Extract the (x, y) coordinate from the center of the cell holding the provided text.  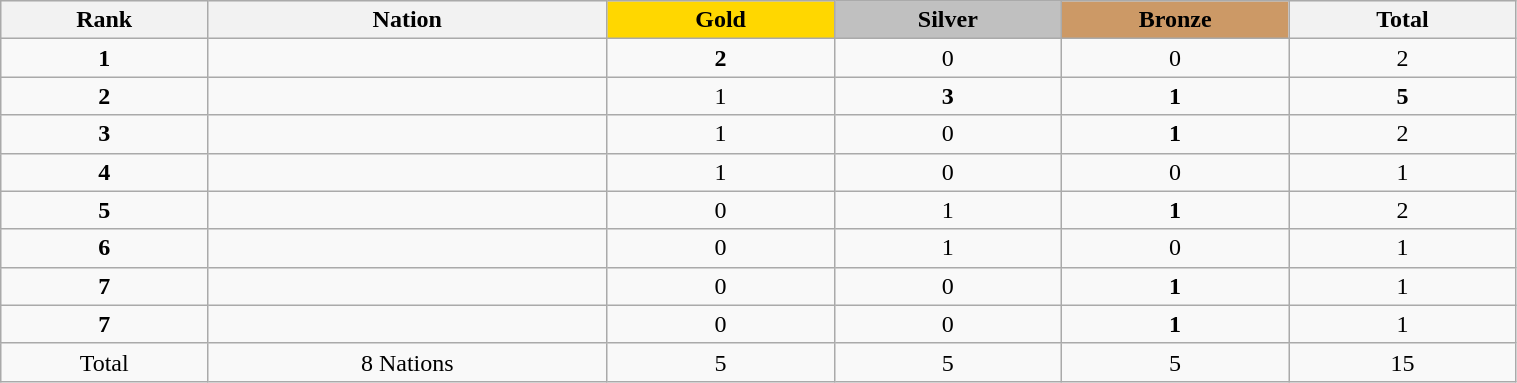
Silver (948, 20)
15 (1402, 362)
8 Nations (408, 362)
Gold (720, 20)
4 (104, 172)
6 (104, 248)
Nation (408, 20)
Rank (104, 20)
Bronze (1174, 20)
